Capture the cell that displays the provided text and extract its (x, y) central coordinate. 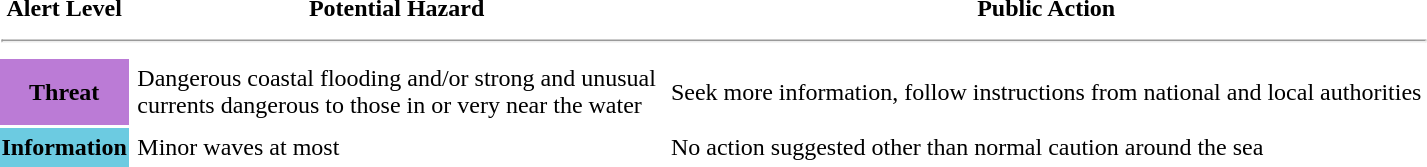
Minor waves at most (396, 148)
Dangerous coastal flooding and/or strong and unusualcurrents dangerous to those in or very near the water (396, 92)
Information (64, 148)
Seek more information, follow instructions from national and local authorities (1046, 92)
No action suggested other than normal caution around the sea (1046, 148)
Threat (64, 92)
